From the cell containing the given text, extract its center point as (x, y) coordinate. 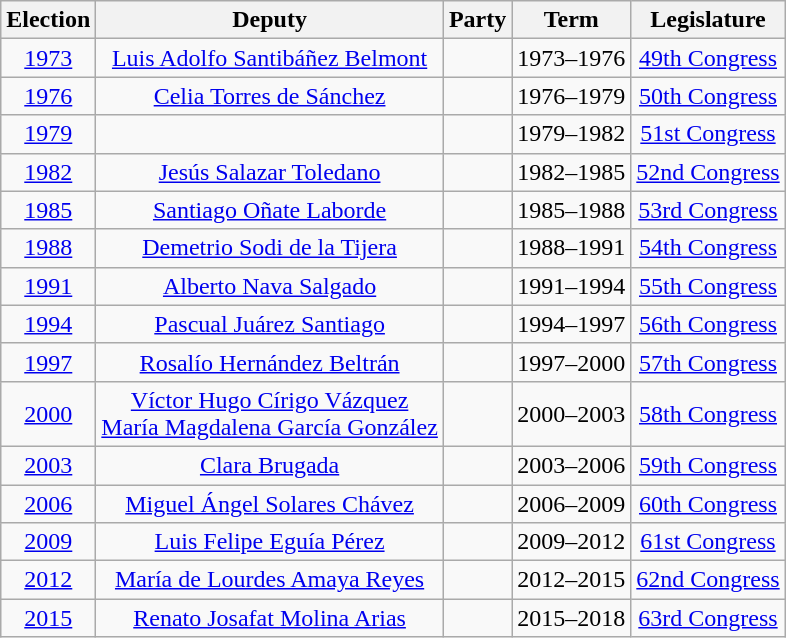
1988–1991 (572, 248)
61st Congress (708, 542)
Rosalío Hernández Beltrán (270, 362)
1976 (48, 96)
62nd Congress (708, 580)
2015–2018 (572, 618)
Term (572, 20)
56th Congress (708, 324)
1982 (48, 172)
1991 (48, 286)
2003–2006 (572, 465)
Renato Josafat Molina Arias (270, 618)
1994 (48, 324)
María de Lourdes Amaya Reyes (270, 580)
2009–2012 (572, 542)
2015 (48, 618)
Legislature (708, 20)
58th Congress (708, 414)
Jesús Salazar Toledano (270, 172)
Demetrio Sodi de la Tijera (270, 248)
1973–1976 (572, 58)
2012–2015 (572, 580)
50th Congress (708, 96)
63rd Congress (708, 618)
1991–1994 (572, 286)
2000 (48, 414)
55th Congress (708, 286)
Deputy (270, 20)
1994–1997 (572, 324)
1973 (48, 58)
2012 (48, 580)
Pascual Juárez Santiago (270, 324)
59th Congress (708, 465)
Party (477, 20)
2003 (48, 465)
57th Congress (708, 362)
Luis Felipe Eguía Pérez (270, 542)
60th Congress (708, 503)
54th Congress (708, 248)
Celia Torres de Sánchez (270, 96)
Election (48, 20)
Víctor Hugo Círigo VázquezMaría Magdalena García González (270, 414)
1979–1982 (572, 134)
2006 (48, 503)
2009 (48, 542)
Luis Adolfo Santibáñez Belmont (270, 58)
52nd Congress (708, 172)
1976–1979 (572, 96)
Alberto Nava Salgado (270, 286)
1985 (48, 210)
53rd Congress (708, 210)
1985–1988 (572, 210)
Clara Brugada (270, 465)
Santiago Oñate Laborde (270, 210)
51st Congress (708, 134)
1988 (48, 248)
2006–2009 (572, 503)
2000–2003 (572, 414)
1997 (48, 362)
1997–2000 (572, 362)
1982–1985 (572, 172)
1979 (48, 134)
Miguel Ángel Solares Chávez (270, 503)
49th Congress (708, 58)
